Find where the given text appears and provide that cell's center as [X, Y] coordinate. 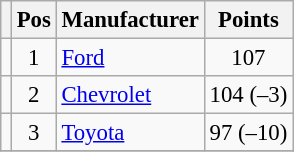
97 (–10) [248, 133]
Manufacturer [130, 20]
2 [34, 95]
104 (–3) [248, 95]
Points [248, 20]
1 [34, 58]
Toyota [130, 133]
3 [34, 133]
Ford [130, 58]
Pos [34, 20]
107 [248, 58]
Chevrolet [130, 95]
